From the cell containing the given text, extract its center point as (x, y) coordinate. 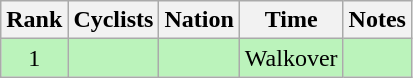
Time (291, 20)
Cyclists (114, 20)
Notes (377, 20)
Rank (34, 20)
1 (34, 58)
Walkover (291, 58)
Nation (199, 20)
